Output the [x, y] coordinate of the center of the cell containing the given text.  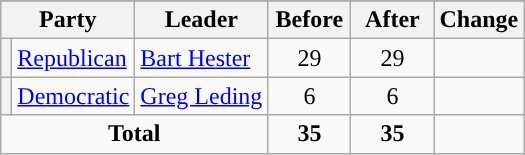
Republican [74, 58]
Party [68, 20]
Bart Hester [202, 58]
Before [310, 20]
Total [134, 134]
Change [479, 20]
After [392, 20]
Greg Leding [202, 96]
Democratic [74, 96]
Leader [202, 20]
